Identify which cell holds the provided text, then report its [X, Y] central coordinate. 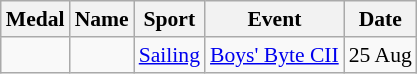
Event [274, 19]
Name [102, 19]
Date [380, 19]
25 Aug [380, 55]
Sport [170, 19]
Boys' Byte CII [274, 55]
Sailing [170, 55]
Medal [36, 19]
